Find where the given text appears and provide that cell's center as (X, Y) coordinate. 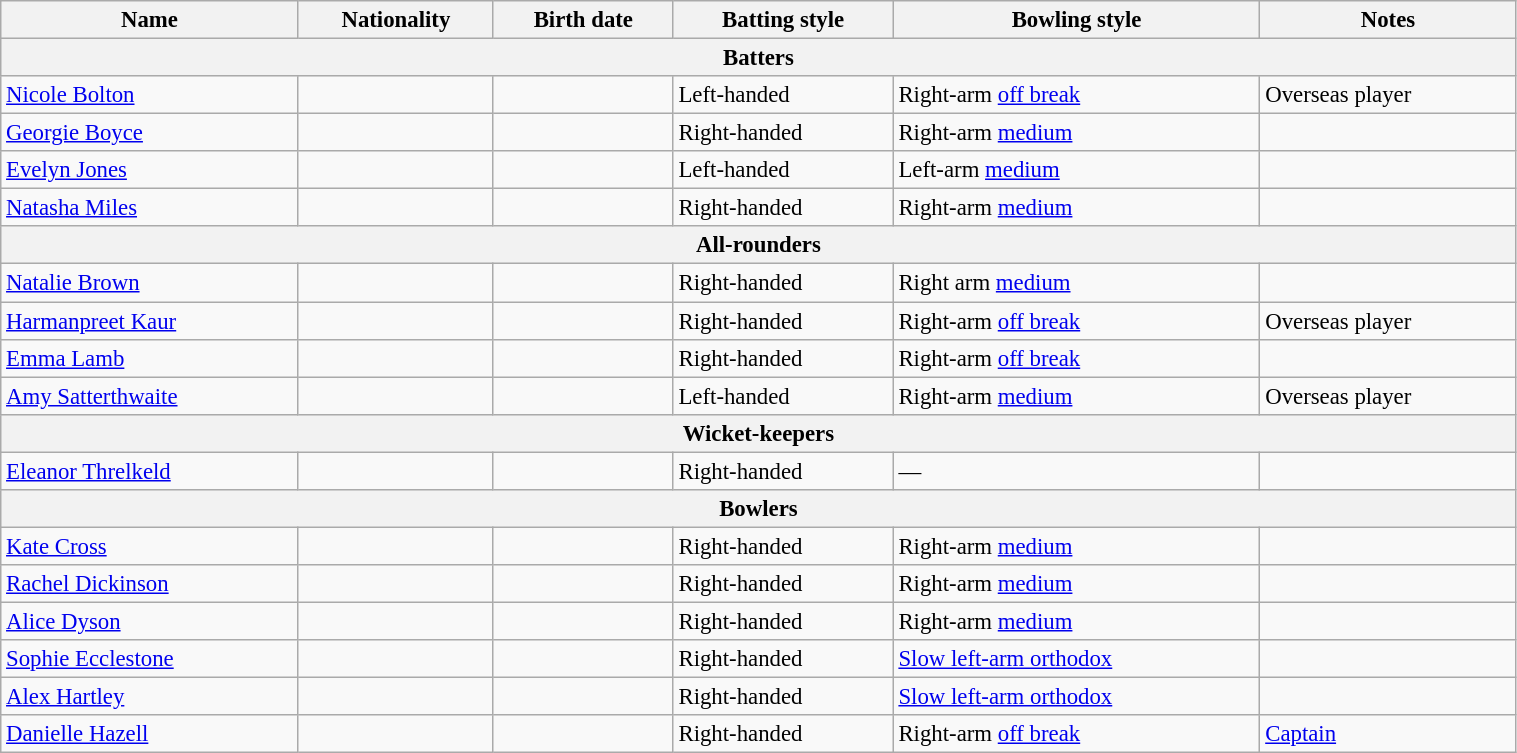
Birth date (583, 20)
Sophie Ecclestone (150, 659)
Batters (758, 58)
Captain (1388, 734)
— (1076, 471)
Nicole Bolton (150, 95)
Natasha Miles (150, 208)
Harmanpreet Kaur (150, 321)
Kate Cross (150, 546)
Evelyn Jones (150, 170)
Eleanor Threlkeld (150, 471)
Natalie Brown (150, 283)
Notes (1388, 20)
Bowling style (1076, 20)
Alice Dyson (150, 621)
Alex Hartley (150, 697)
Rachel Dickinson (150, 584)
Right arm medium (1076, 283)
All-rounders (758, 245)
Name (150, 20)
Georgie Boyce (150, 133)
Nationality (396, 20)
Amy Satterthwaite (150, 396)
Wicket-keepers (758, 433)
Danielle Hazell (150, 734)
Left-arm medium (1076, 170)
Batting style (783, 20)
Bowlers (758, 509)
Emma Lamb (150, 358)
